Search for the cell housing the specified text and yield its (x, y) center coordinate. 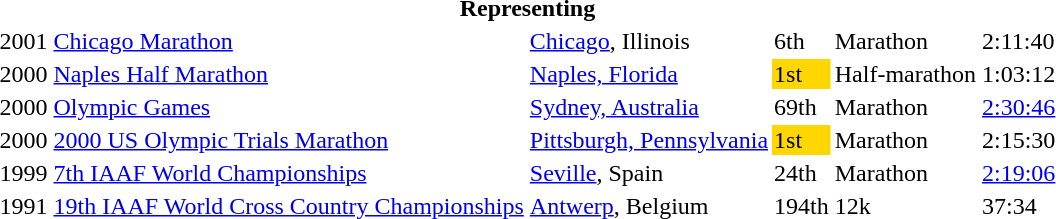
7th IAAF World Championships (288, 173)
Chicago Marathon (288, 41)
Pittsburgh, Pennsylvania (648, 140)
Naples, Florida (648, 74)
6th (802, 41)
24th (802, 173)
Seville, Spain (648, 173)
Half-marathon (905, 74)
Olympic Games (288, 107)
69th (802, 107)
Sydney, Australia (648, 107)
Chicago, Illinois (648, 41)
Naples Half Marathon (288, 74)
2000 US Olympic Trials Marathon (288, 140)
